Extract the [X, Y] coordinate from the center of the cell holding the provided text.  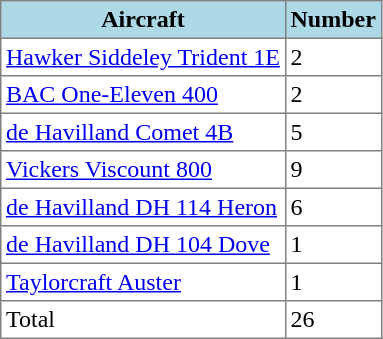
Hawker Siddeley Trident 1E [143, 57]
6 [333, 207]
5 [333, 132]
Total [143, 320]
de Havilland DH 114 Heron [143, 207]
Taylorcraft Auster [143, 282]
26 [333, 320]
Vickers Viscount 800 [143, 170]
9 [333, 170]
de Havilland Comet 4B [143, 132]
BAC One-Eleven 400 [143, 95]
Aircraft [143, 20]
de Havilland DH 104 Dove [143, 245]
Number [333, 20]
